Output the (x, y) coordinate of the center of the cell containing the given text.  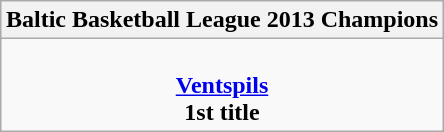
Ventspils 1st title (222, 85)
Baltic Basketball League 2013 Champions (222, 20)
